Capture the cell that displays the provided text and extract its (X, Y) central coordinate. 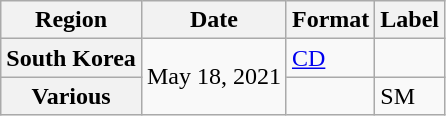
CD (330, 58)
Region (72, 20)
Various (72, 96)
South Korea (72, 58)
Format (330, 20)
Label (410, 20)
Date (214, 20)
May 18, 2021 (214, 77)
SM (410, 96)
